Identify which cell holds the provided text, then report its (x, y) central coordinate. 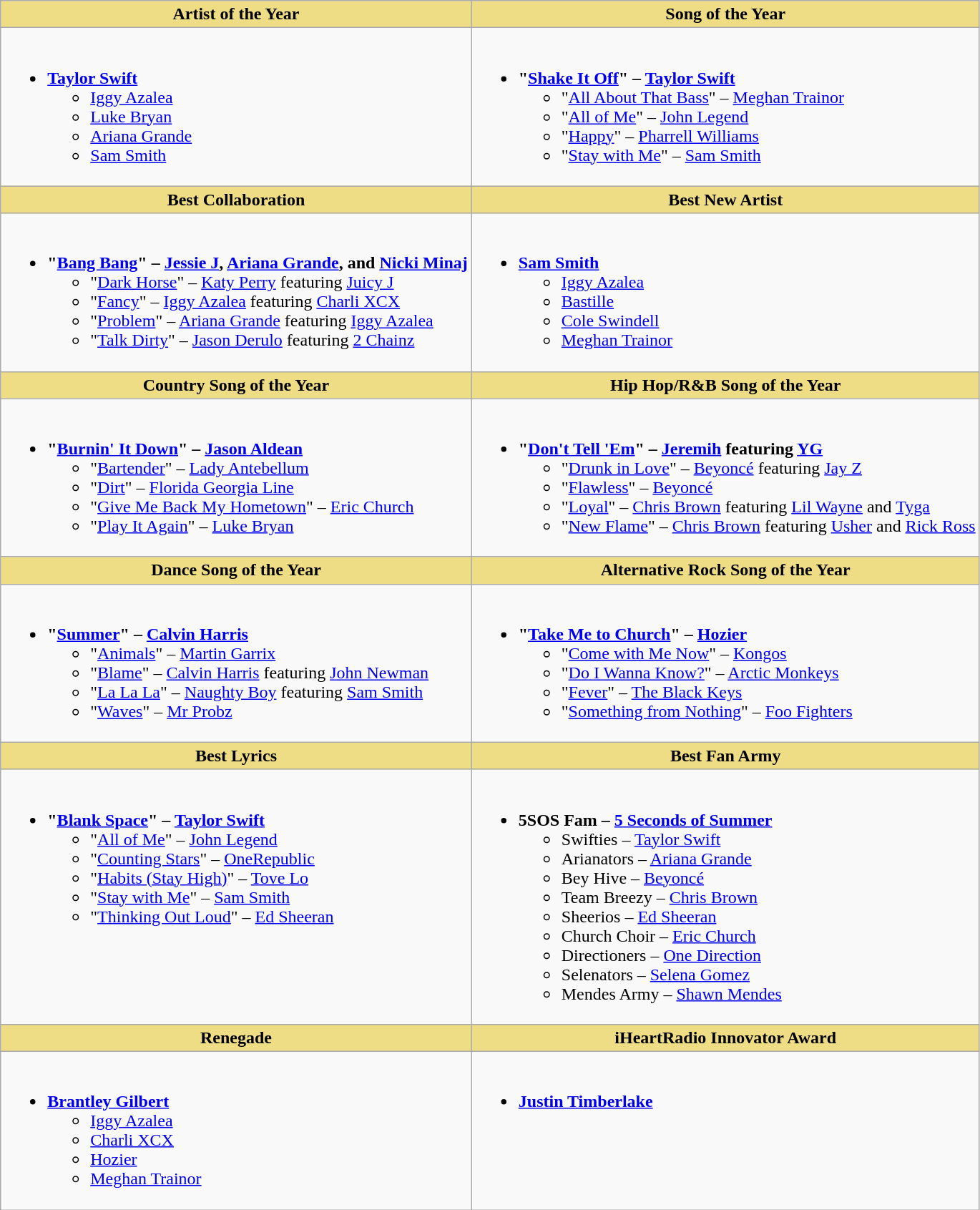
Best Lyrics (236, 756)
"Shake It Off" – Taylor Swift"All About That Bass" – Meghan Trainor"All of Me" – John Legend"Happy" – Pharrell Williams"Stay with Me" – Sam Smith (725, 107)
iHeartRadio Innovator Award (725, 1038)
Artist of the Year (236, 14)
Best New Artist (725, 200)
Alternative Rock Song of the Year (725, 570)
Sam SmithIggy AzaleaBastilleCole SwindellMeghan Trainor (725, 292)
Country Song of the Year (236, 385)
Dance Song of the Year (236, 570)
Hip Hop/R&B Song of the Year (725, 385)
Best Fan Army (725, 756)
Renegade (236, 1038)
Best Collaboration (236, 200)
Song of the Year (725, 14)
Taylor SwiftIggy AzaleaLuke BryanAriana GrandeSam Smith (236, 107)
Justin Timberlake (725, 1131)
Brantley GilbertIggy AzaleaCharli XCXHozierMeghan Trainor (236, 1131)
